Scan for the cell matching the given text and deliver its [X, Y] coordinate at center. 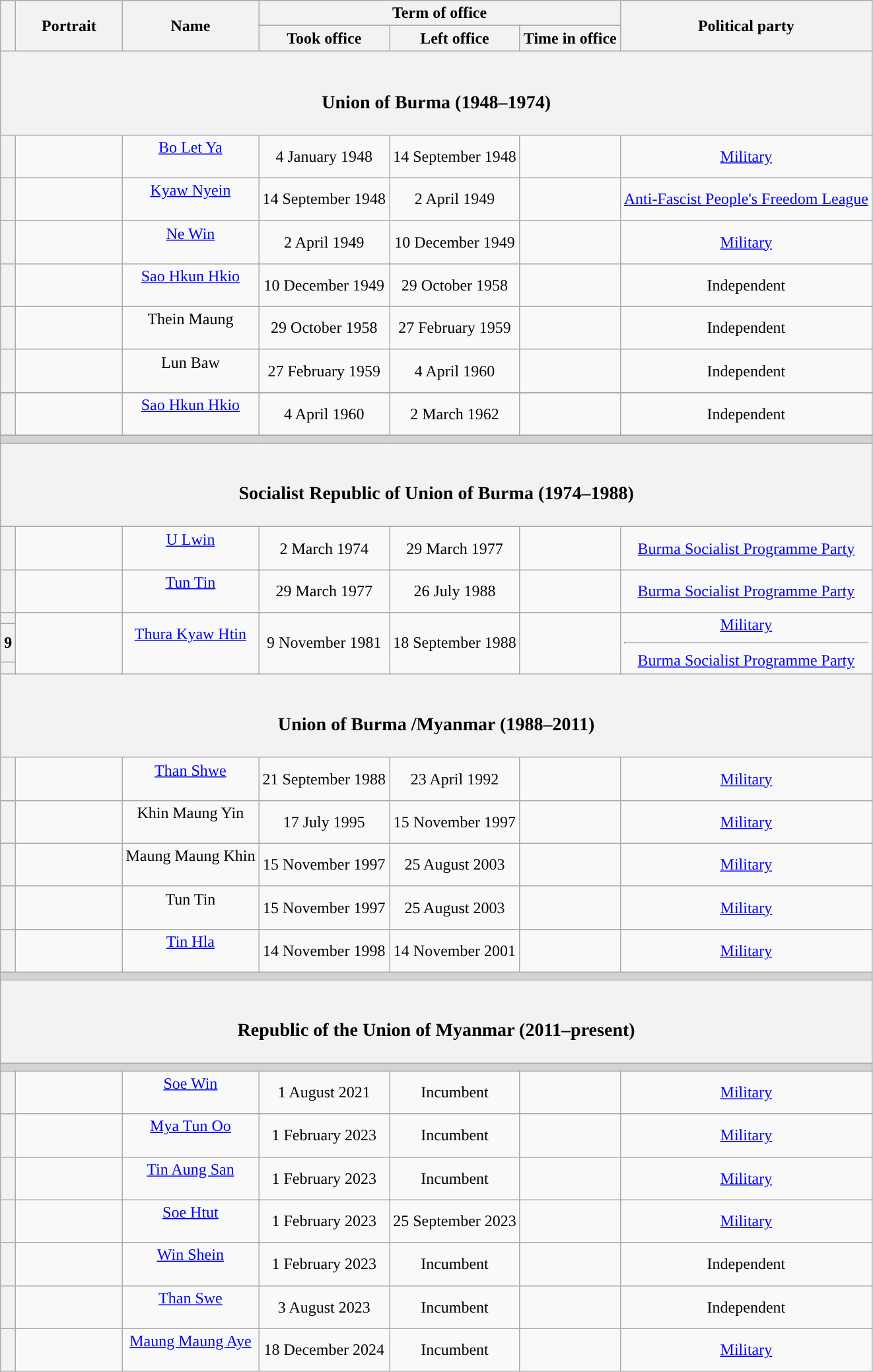
Anti-Fascist People's Freedom League [746, 199]
14 November 2001 [455, 951]
Socialist Republic of Union of Burma (1974–1988) [436, 485]
Term of office [440, 13]
Win Shein [190, 1264]
Political party [746, 26]
Ne Win [190, 242]
Soe Win [190, 1092]
23 April 1992 [455, 779]
Left office [455, 38]
21 September 1988 [324, 779]
3 August 2023 [324, 1307]
18 September 1988 [455, 643]
Name [190, 26]
25 September 2023 [455, 1221]
18 December 2024 [324, 1350]
9 [8, 643]
14 November 1998 [324, 951]
1 August 2021 [324, 1092]
U Lwin [190, 548]
Soe Htut [190, 1221]
Bo Let Ya [190, 156]
Republic of the Union of Myanmar (2011–present) [436, 1022]
Time in office [570, 38]
Than Swe [190, 1307]
17 July 1995 [324, 821]
Mya Tun Oo [190, 1136]
2 March 1962 [455, 413]
Thura Kyaw Htin [190, 643]
Maung Maung Khin [190, 865]
2 March 1974 [324, 548]
Thein Maung [190, 327]
Khin Maung Yin [190, 821]
9 November 1981 [324, 643]
Portrait [69, 26]
Kyaw Nyein [190, 199]
Military Burma Socialist Programme Party [746, 643]
Than Shwe [190, 779]
Tin Aung San [190, 1178]
Maung Maung Aye [190, 1350]
Tin Hla [190, 951]
26 July 1988 [455, 592]
Union of Burma /Myanmar (1988–2011) [436, 716]
Union of Burma (1948–1974) [436, 92]
Lun Baw [190, 371]
Took office [324, 38]
4 January 1948 [324, 156]
